Provide the [X, Y] coordinate of the cell's center where the given text is located.  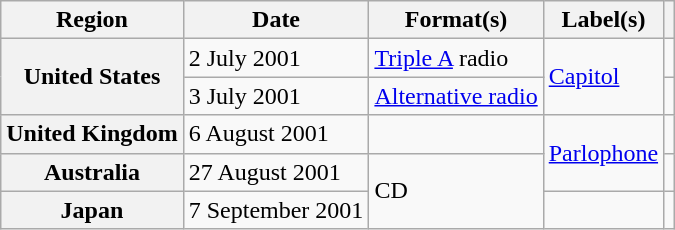
Date [276, 20]
6 August 2001 [276, 134]
Parlophone [603, 153]
Japan [92, 210]
Capitol [603, 77]
CD [456, 191]
Australia [92, 172]
Triple A radio [456, 58]
7 September 2001 [276, 210]
United States [92, 77]
2 July 2001 [276, 58]
Alternative radio [456, 96]
27 August 2001 [276, 172]
3 July 2001 [276, 96]
Label(s) [603, 20]
Format(s) [456, 20]
United Kingdom [92, 134]
Region [92, 20]
